Search for the cell housing the specified text and yield its [X, Y] center coordinate. 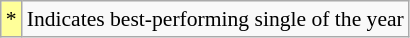
* [12, 19]
Indicates best-performing single of the year [216, 19]
